Scan for the cell matching the given text and deliver its [x, y] coordinate at center. 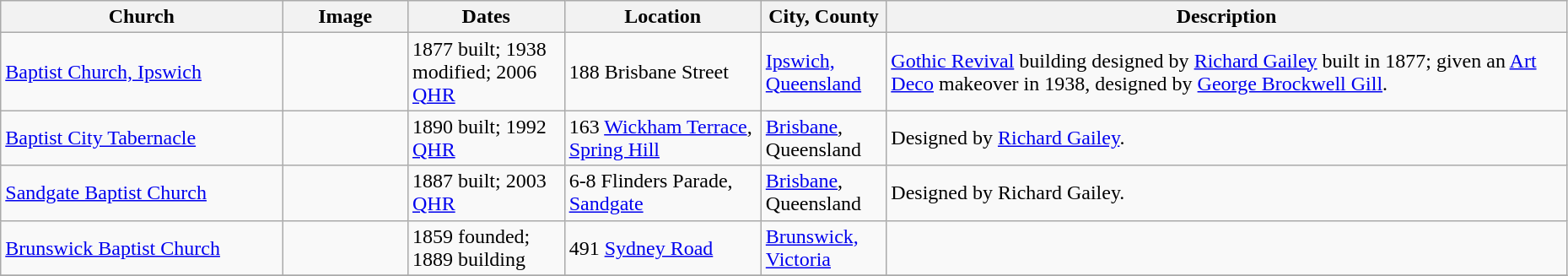
Brunswick Baptist Church [142, 248]
Church [142, 17]
City, County [823, 17]
Ipswich, Queensland [823, 72]
Brunswick, Victoria [823, 248]
Location [663, 17]
1877 built; 1938 modified; 2006 QHR [486, 72]
Gothic Revival building designed by Richard Gailey built in 1877; given an Art Deco makeover in 1938, designed by George Brockwell Gill. [1226, 72]
188 Brisbane Street [663, 72]
Baptist Church, Ipswich [142, 72]
Baptist City Tabernacle [142, 138]
Sandgate Baptist Church [142, 192]
Description [1226, 17]
163 Wickham Terrace, Spring Hill [663, 138]
1859 founded; 1889 building [486, 248]
Dates [486, 17]
Image [346, 17]
6-8 Flinders Parade, Sandgate [663, 192]
491 Sydney Road [663, 248]
1887 built; 2003 QHR [486, 192]
1890 built; 1992 QHR [486, 138]
